Determine the [x, y] coordinate at the center of the cell enclosing the given text.  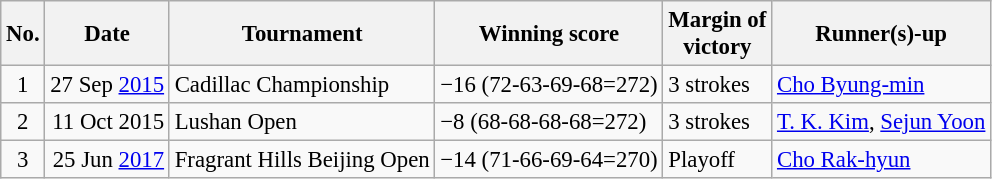
Runner(s)-up [882, 34]
No. [23, 34]
25 Jun 2017 [107, 160]
−16 (72-63-69-68=272) [549, 85]
Fragrant Hills Beijing Open [302, 160]
Winning score [549, 34]
Tournament [302, 34]
1 [23, 85]
Cadillac Championship [302, 85]
T. K. Kim, Sejun Yoon [882, 122]
Date [107, 34]
27 Sep 2015 [107, 85]
11 Oct 2015 [107, 122]
Cho Rak-hyun [882, 160]
−14 (71-66-69-64=270) [549, 160]
Lushan Open [302, 122]
−8 (68-68-68-68=272) [549, 122]
Cho Byung-min [882, 85]
3 [23, 160]
2 [23, 122]
Margin ofvictory [718, 34]
Playoff [718, 160]
